Identify which cell holds the provided text, then report its [x, y] central coordinate. 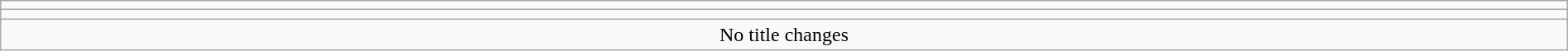
No title changes [784, 35]
